Determine the (X, Y) coordinate at the center of the cell enclosing the given text.  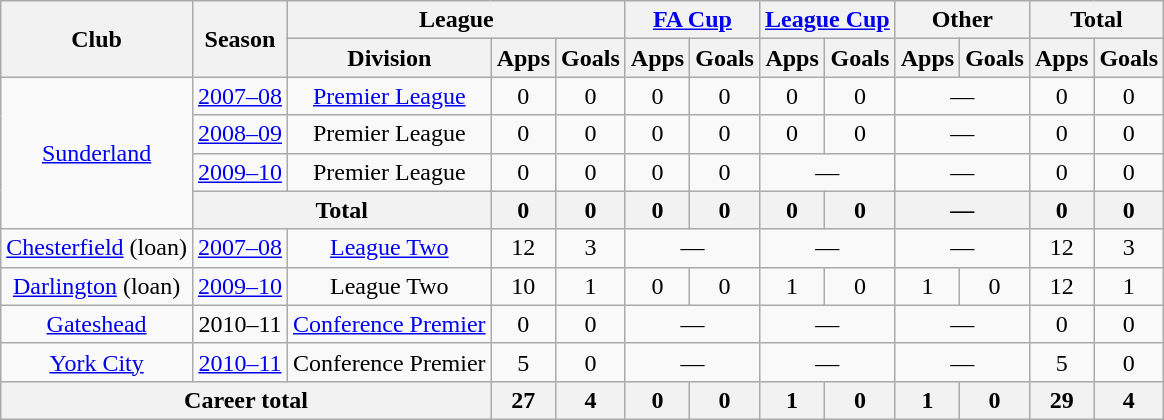
FA Cup (692, 20)
2008–09 (240, 134)
York City (97, 362)
Season (240, 39)
Other (962, 20)
27 (523, 400)
Career total (246, 400)
Gateshead (97, 324)
Division (389, 58)
Club (97, 39)
Sunderland (97, 153)
10 (523, 286)
Darlington (loan) (97, 286)
League Cup (827, 20)
League (456, 20)
29 (1061, 400)
Chesterfield (loan) (97, 248)
